Provide the (x, y) coordinate of the cell's center where the given text is located.  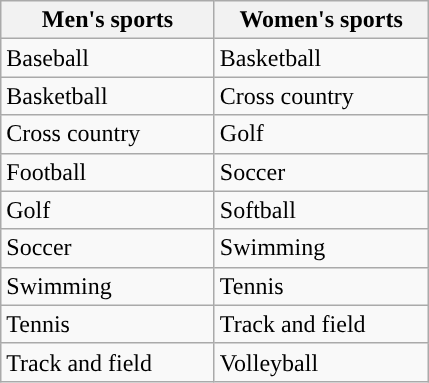
Baseball (108, 58)
Football (108, 172)
Softball (321, 210)
Men's sports (108, 20)
Women's sports (321, 20)
Volleyball (321, 362)
